Scan for the cell matching the given text and deliver its (X, Y) coordinate at center. 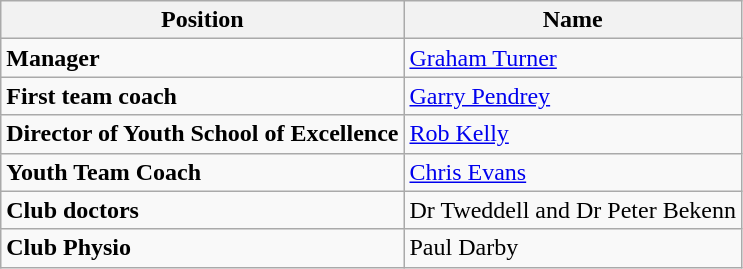
Position (202, 20)
Club doctors (202, 210)
Name (573, 20)
Manager (202, 58)
Paul Darby (573, 248)
Director of Youth School of Excellence (202, 134)
Chris Evans (573, 172)
Graham Turner (573, 58)
Rob Kelly (573, 134)
First team coach (202, 96)
Dr Tweddell and Dr Peter Bekenn (573, 210)
Club Physio (202, 248)
Youth Team Coach (202, 172)
Garry Pendrey (573, 96)
